Scan for the cell matching the given text and deliver its [X, Y] coordinate at center. 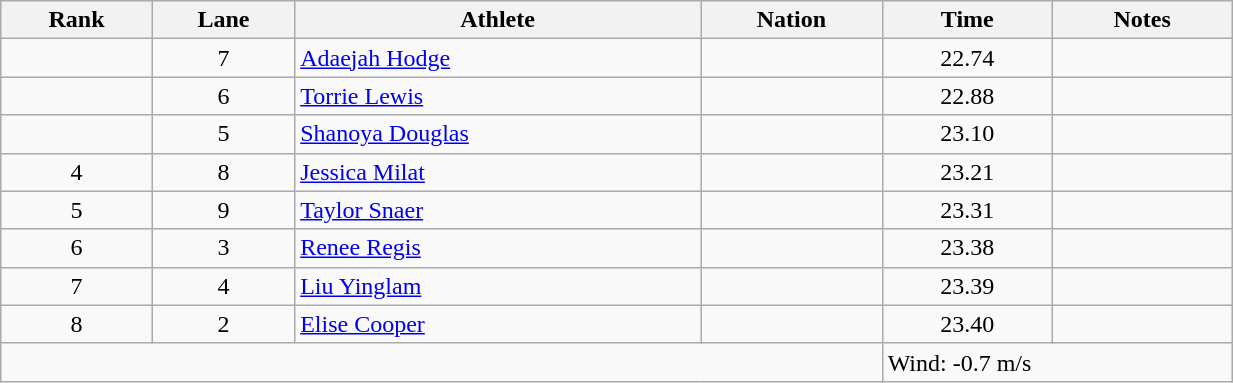
2 [223, 324]
9 [223, 210]
Notes [1142, 20]
Adaejah Hodge [498, 58]
Jessica Milat [498, 172]
Elise Cooper [498, 324]
23.31 [967, 210]
22.88 [967, 96]
Lane [223, 20]
23.39 [967, 286]
23.38 [967, 248]
Rank [77, 20]
Liu Yinglam [498, 286]
23.10 [967, 134]
Renee Regis [498, 248]
23.21 [967, 172]
3 [223, 248]
Athlete [498, 20]
Time [967, 20]
Nation [792, 20]
22.74 [967, 58]
Shanoya Douglas [498, 134]
23.40 [967, 324]
Torrie Lewis [498, 96]
Wind: -0.7 m/s [1057, 362]
Taylor Snaer [498, 210]
